Provide the (X, Y) coordinate of the cell's center where the given text is located.  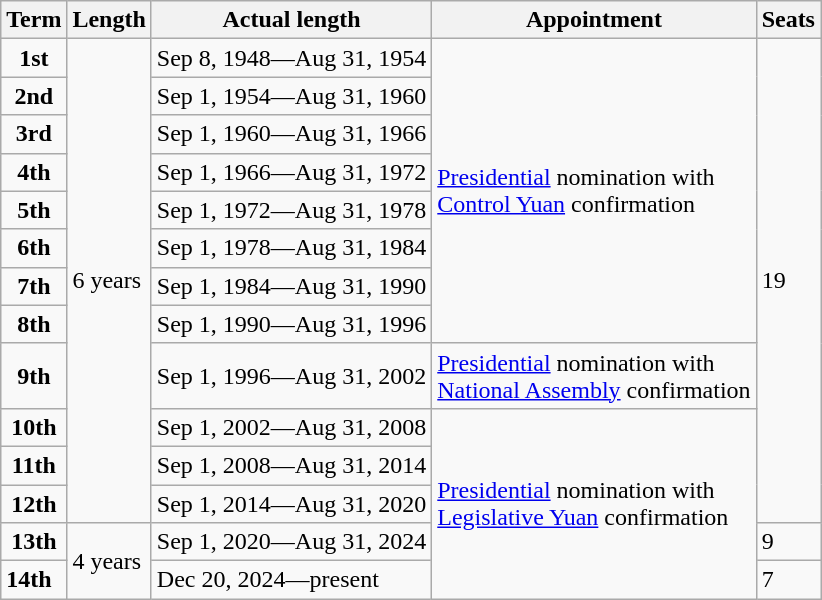
3rd (34, 134)
8th (34, 324)
Sep 1, 1954—Aug 31, 1960 (291, 96)
Dec 20, 2024—present (291, 580)
Sep 1, 1978—Aug 31, 1984 (291, 248)
12th (34, 503)
Length (109, 20)
Sep 1, 2008—Aug 31, 2014 (291, 465)
Presidential nomination withNational Assembly confirmation (594, 376)
Presidential nomination withLegislative Yuan confirmation (594, 503)
Actual length (291, 20)
2nd (34, 96)
Appointment (594, 20)
Sep 1, 2002—Aug 31, 2008 (291, 427)
10th (34, 427)
11th (34, 465)
6 years (109, 281)
Presidential nomination withControl Yuan confirmation (594, 191)
Seats (788, 20)
Term (34, 20)
Sep 1, 1990—Aug 31, 1996 (291, 324)
Sep 1, 1984—Aug 31, 1990 (291, 286)
Sep 8, 1948—Aug 31, 1954 (291, 58)
13th (34, 542)
19 (788, 281)
Sep 1, 2020—Aug 31, 2024 (291, 542)
Sep 1, 1960—Aug 31, 1966 (291, 134)
9 (788, 542)
4th (34, 172)
Sep 1, 1972—Aug 31, 1978 (291, 210)
9th (34, 376)
Sep 1, 2014—Aug 31, 2020 (291, 503)
7th (34, 286)
5th (34, 210)
1st (34, 58)
Sep 1, 1966—Aug 31, 1972 (291, 172)
14th (34, 580)
Sep 1, 1996—Aug 31, 2002 (291, 376)
4 years (109, 561)
7 (788, 580)
6th (34, 248)
